Identify which cell holds the provided text, then report its (x, y) central coordinate. 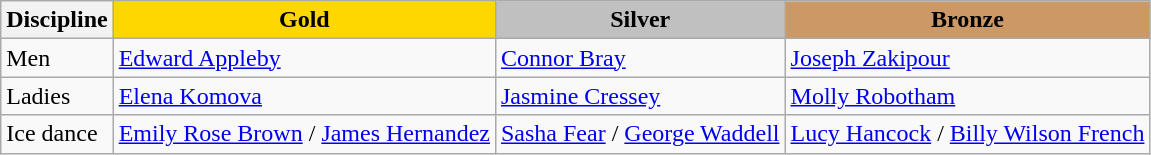
Silver (640, 20)
Ladies (57, 96)
Edward Appleby (304, 58)
Elena Komova (304, 96)
Gold (304, 20)
Men (57, 58)
Joseph Zakipour (968, 58)
Connor Bray (640, 58)
Lucy Hancock / Billy Wilson French (968, 134)
Molly Robotham (968, 96)
Bronze (968, 20)
Sasha Fear / George Waddell (640, 134)
Discipline (57, 20)
Emily Rose Brown / James Hernandez (304, 134)
Jasmine Cressey (640, 96)
Ice dance (57, 134)
